Find where the given text appears and provide that cell's center as (X, Y) coordinate. 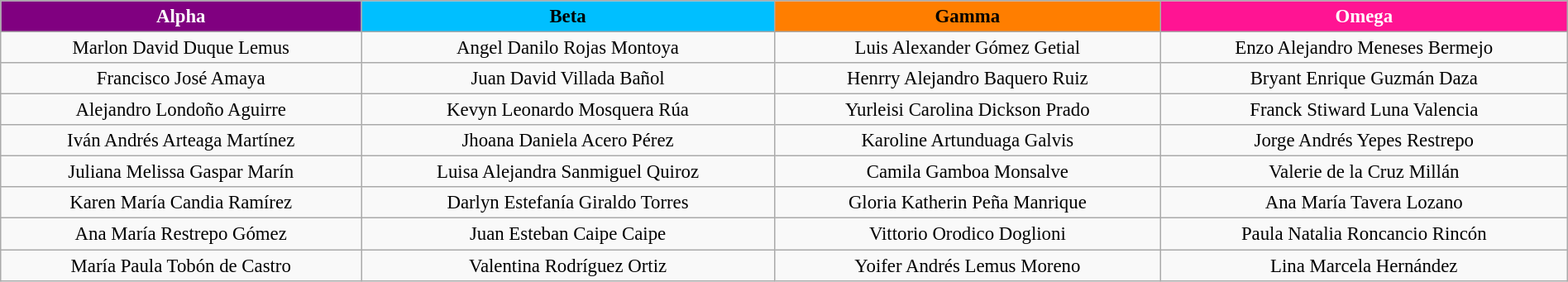
Gloria Katherin Peña Manrique (968, 203)
Franck Stiward Luna Valencia (1364, 110)
Yoifer Andrés Lemus Moreno (968, 265)
Lina Marcela Hernández (1364, 265)
Darlyn Estefanía Giraldo Torres (568, 203)
Ana María Tavera Lozano (1364, 203)
Paula Natalia Roncancio Rincón (1364, 234)
Iván Andrés Arteaga Martínez (181, 141)
Luis Alexander Gómez Getial (968, 48)
Karen María Candia Ramírez (181, 203)
Kevyn Leonardo Mosquera Rúa (568, 110)
Vittorio Orodico Doglioni (968, 234)
Luisa Alejandra Sanmiguel Quiroz (568, 172)
Beta (568, 17)
Valentina Rodríguez Ortiz (568, 265)
Angel Danilo Rojas Montoya (568, 48)
Henrry Alejandro Baquero Ruiz (968, 79)
Omega (1364, 17)
Juan Esteban Caipe Caipe (568, 234)
Valerie de la Cruz Millán (1364, 172)
Jorge Andrés Yepes Restrepo (1364, 141)
Bryant Enrique Guzmán Daza (1364, 79)
María Paula Tobón de Castro (181, 265)
Enzo Alejandro Meneses Bermejo (1364, 48)
Alejandro Londoño Aguirre (181, 110)
Ana María Restrepo Gómez (181, 234)
Alpha (181, 17)
Juliana Melissa Gaspar Marín (181, 172)
Juan David Villada Bañol (568, 79)
Yurleisi Carolina Dickson Prado (968, 110)
Karoline Artunduaga Galvis (968, 141)
Francisco José Amaya (181, 79)
Jhoana Daniela Acero Pérez (568, 141)
Marlon David Duque Lemus (181, 48)
Gamma (968, 17)
Camila Gamboa Monsalve (968, 172)
